Search for the cell housing the specified text and yield its [x, y] center coordinate. 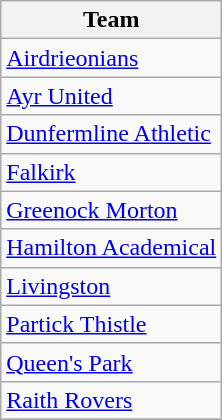
Team [112, 20]
Raith Rovers [112, 400]
Greenock Morton [112, 210]
Ayr United [112, 96]
Falkirk [112, 172]
Dunfermline Athletic [112, 134]
Airdrieonians [112, 58]
Partick Thistle [112, 324]
Hamilton Academical [112, 248]
Queen's Park [112, 362]
Livingston [112, 286]
